Pinpoint the cell where the given text exists, returning its (X, Y) midpoint coordinate. 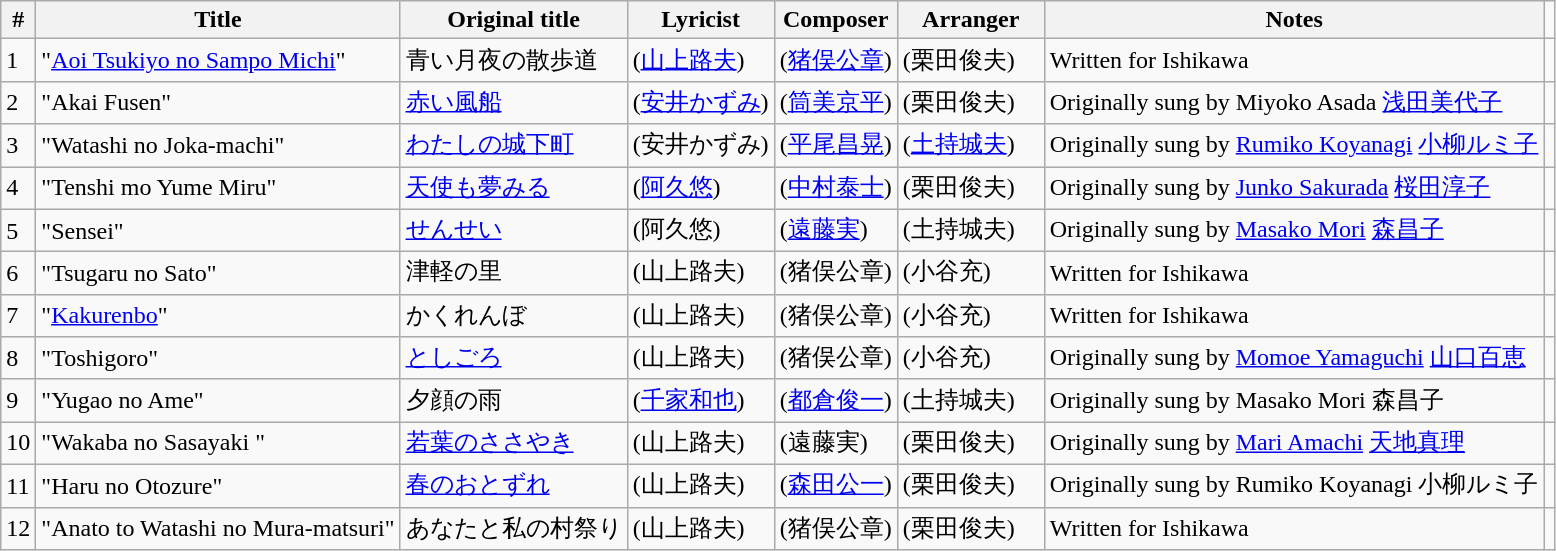
(森田公一) (836, 486)
"Tsugaru no Sato" (218, 274)
"Akai Fusen" (218, 102)
"Kakurenbo" (218, 316)
"Yugao no Ame" (218, 400)
Composer (836, 20)
"Sensei" (218, 230)
9 (18, 400)
若葉のささやき (514, 444)
Originally sung by Mari Amachi 天地真理 (1294, 444)
わたしの城下町 (514, 146)
(千家和也) (700, 400)
# (18, 20)
"Haru no Otozure" (218, 486)
青い月夜の散歩道 (514, 60)
"Tenshi mo Yume Miru" (218, 188)
10 (18, 444)
"Watashi no Joka-machi" (218, 146)
赤い風船 (514, 102)
12 (18, 528)
11 (18, 486)
6 (18, 274)
8 (18, 358)
2 (18, 102)
5 (18, 230)
Originally sung by Junko Sakurada 桜田淳子 (1294, 188)
Original title (514, 20)
かくれんぼ (514, 316)
1 (18, 60)
(筒美京平) (836, 102)
津軽の里 (514, 274)
"Toshigoro" (218, 358)
夕顔の雨 (514, 400)
せんせい (514, 230)
(都倉俊一) (836, 400)
"Anato to Watashi no Mura-matsuri" (218, 528)
Originally sung by Miyoko Asada 浅田美代子 (1294, 102)
"Wakaba no Sasayaki " (218, 444)
Notes (1294, 20)
4 (18, 188)
あなたと私の村祭り (514, 528)
(中村泰士) (836, 188)
"Aoi Tsukiyo no Sampo Michi" (218, 60)
Lyricist (700, 20)
3 (18, 146)
Originally sung by Momoe Yamaguchi 山口百恵 (1294, 358)
春のおとずれ (514, 486)
天使も夢みる (514, 188)
(平尾昌晃) (836, 146)
7 (18, 316)
Arranger (970, 20)
Title (218, 20)
としごろ (514, 358)
